Return the [x, y] coordinate for the center point of the cell that contains the specified text.  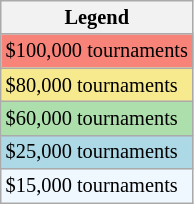
$25,000 tournaments [97, 152]
$60,000 tournaments [97, 118]
$100,000 tournaments [97, 51]
$15,000 tournaments [97, 186]
$80,000 tournaments [97, 85]
Legend [97, 17]
